Return (x, y) of the center of cell containing provided text 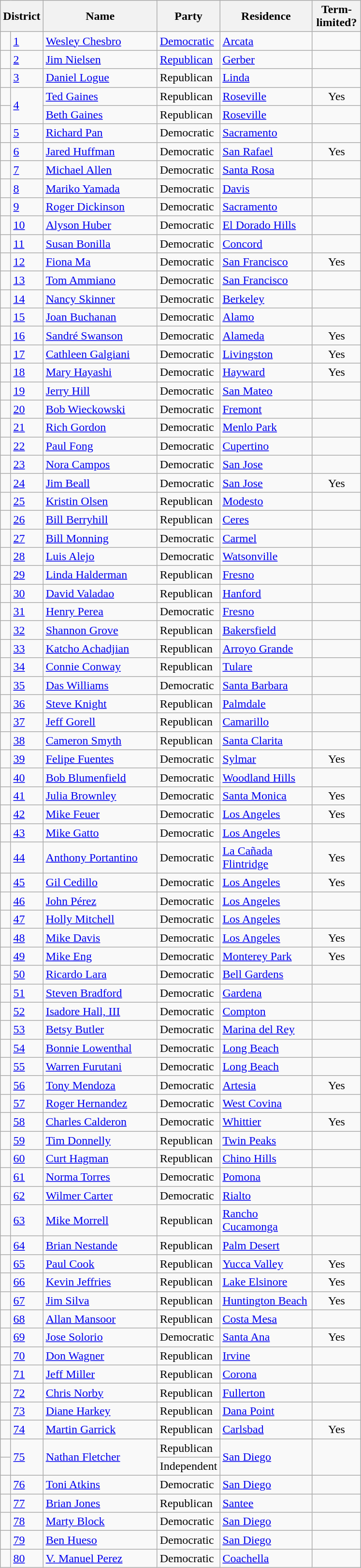
Mariko Yamada (100, 188)
20 (27, 409)
El Dorado Hills (266, 225)
Corona (266, 1374)
Menlo Park (266, 428)
7 (27, 170)
67 (27, 1301)
58 (27, 1122)
Shannon Grove (100, 630)
Roger Hernandez (100, 1103)
Fremont (266, 409)
Kevin Jeffries (100, 1282)
Woodland Hills (266, 777)
Residence (266, 16)
Roger Dickinson (100, 207)
77 (27, 1503)
62 (27, 1196)
31 (27, 612)
70 (27, 1356)
Pomona (266, 1177)
Artesia (266, 1085)
Bob Blumenfield (100, 777)
64 (27, 1245)
36 (27, 704)
Paul Cook (100, 1264)
48 (27, 938)
44 (27, 858)
Mike Davis (100, 938)
49 (27, 956)
Berkeley (266, 299)
34 (27, 667)
Bill Monning (100, 538)
55 (27, 1066)
Allan Mansoor (100, 1319)
6 (27, 151)
Jeff Gorell (100, 722)
21 (27, 428)
28 (27, 557)
Cameron Smyth (100, 740)
Brian Jones (100, 1503)
Steve Knight (100, 704)
Isadore Hall, III (100, 1011)
Jim Beall (100, 483)
25 (27, 501)
Tim Donnelly (100, 1140)
Name (100, 16)
Jared Huffman (100, 151)
32 (27, 630)
Gil Cedillo (100, 883)
Nancy Skinner (100, 299)
Santa Clarita (266, 740)
Ben Hueso (100, 1540)
52 (27, 1011)
29 (27, 575)
Modesto (266, 501)
Ceres (266, 519)
46 (27, 901)
Gerber (266, 59)
41 (27, 796)
1 (27, 41)
Linda (266, 78)
Wilmer Carter (100, 1196)
18 (27, 372)
San Rafael (266, 151)
Fullerton (266, 1392)
La Cañada Flintridge (266, 858)
Santa Rosa (266, 170)
Bell Gardens (266, 975)
30 (27, 593)
Nora Campos (100, 464)
Luis Alejo (100, 557)
56 (27, 1085)
Whittier (266, 1122)
Sylmar (266, 759)
68 (27, 1319)
17 (27, 354)
Don Wagner (100, 1356)
Felipe Fuentes (100, 759)
Santa Barbara (266, 685)
14 (27, 299)
Jose Solorio (100, 1337)
Cupertino (266, 446)
Holly Mitchell (100, 919)
Independent (188, 1466)
Party (188, 16)
Rancho Cucamonga (266, 1221)
4 (27, 105)
Bill Berryhill (100, 519)
Lake Elsinore (266, 1282)
Kristin Olsen (100, 501)
Linda Halderman (100, 575)
Tulare (266, 667)
35 (27, 685)
Alameda (266, 336)
Daniel Logue (100, 78)
Santa Ana (266, 1337)
38 (27, 740)
Tom Ammiano (100, 281)
Ted Gaines (100, 96)
53 (27, 1030)
73 (27, 1411)
Jeff Miller (100, 1374)
Martin Garrick (100, 1429)
65 (27, 1264)
Hayward (266, 372)
19 (27, 391)
Henry Perea (100, 612)
Alamo (266, 317)
60 (27, 1159)
59 (27, 1140)
22 (27, 446)
57 (27, 1103)
Jerry Hill (100, 391)
Davis (266, 188)
5 (27, 133)
Yucca Valley (266, 1264)
Mary Hayashi (100, 372)
33 (27, 649)
45 (27, 883)
8 (27, 188)
80 (27, 1558)
Monterey Park (266, 956)
27 (27, 538)
66 (27, 1282)
43 (27, 832)
Katcho Achadjian (100, 649)
26 (27, 519)
Susan Bonilla (100, 243)
Twin Peaks (266, 1140)
District (22, 16)
74 (27, 1429)
Marina del Rey (266, 1030)
47 (27, 919)
Michael Allen (100, 170)
78 (27, 1522)
Concord (266, 243)
Mike Eng (100, 956)
42 (27, 814)
Arroyo Grande (266, 649)
Gardena (266, 993)
Julia Brownley (100, 796)
69 (27, 1337)
72 (27, 1392)
Carlsbad (266, 1429)
Rich Gordon (100, 428)
39 (27, 759)
2 (27, 59)
Palm Desert (266, 1245)
61 (27, 1177)
Coachella (266, 1558)
Tony Mendoza (100, 1085)
3 (27, 78)
Ricardo Lara (100, 975)
Mike Gatto (100, 832)
Mike Morrell (100, 1221)
Charles Calderon (100, 1122)
Warren Furutani (100, 1066)
Toni Atkins (100, 1485)
12 (27, 262)
Curt Hagman (100, 1159)
Jim Silva (100, 1301)
54 (27, 1048)
Term-limited? (336, 16)
71 (27, 1374)
Carmel (266, 538)
Paul Fong (100, 446)
San Mateo (266, 391)
24 (27, 483)
Camarillo (266, 722)
23 (27, 464)
Steven Bradford (100, 993)
Sandré Swanson (100, 336)
11 (27, 243)
David Valadao (100, 593)
15 (27, 317)
Wesley Chesbro (100, 41)
Cathleen Galgiani (100, 354)
Rialto (266, 1196)
Costa Mesa (266, 1319)
Norma Torres (100, 1177)
51 (27, 993)
Alyson Huber (100, 225)
Bonnie Lowenthal (100, 1048)
Bob Wieckowski (100, 409)
16 (27, 336)
75 (27, 1457)
Livingston (266, 354)
V. Manuel Perez (100, 1558)
Dana Point (266, 1411)
Watsonville (266, 557)
40 (27, 777)
Fiona Ma (100, 262)
Brian Nestande (100, 1245)
Diane Harkey (100, 1411)
John Pérez (100, 901)
Richard Pan (100, 133)
Jim Nielsen (100, 59)
9 (27, 207)
Beth Gaines (100, 115)
Huntington Beach (266, 1301)
Arcata (266, 41)
50 (27, 975)
Palmdale (266, 704)
Bakersfield (266, 630)
13 (27, 281)
37 (27, 722)
76 (27, 1485)
Joan Buchanan (100, 317)
Chino Hills (266, 1159)
Das Williams (100, 685)
Mike Feuer (100, 814)
Chris Norby (100, 1392)
Anthony Portantino (100, 858)
Marty Block (100, 1522)
10 (27, 225)
63 (27, 1221)
Connie Conway (100, 667)
Compton (266, 1011)
Santa Monica (266, 796)
Hanford (266, 593)
Irvine (266, 1356)
Betsy Butler (100, 1030)
Santee (266, 1503)
Nathan Fletcher (100, 1457)
79 (27, 1540)
West Covina (266, 1103)
